Scan for the cell matching the given text and deliver its (X, Y) coordinate at center. 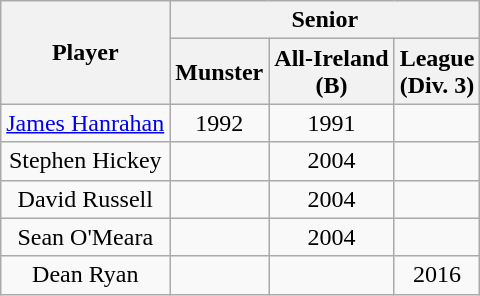
All-Ireland(B) (332, 72)
League(Div. 3) (437, 72)
1991 (332, 123)
2016 (437, 275)
Player (86, 52)
James Hanrahan (86, 123)
Munster (220, 72)
1992 (220, 123)
David Russell (86, 199)
Stephen Hickey (86, 161)
Dean Ryan (86, 275)
Senior (325, 20)
Sean O'Meara (86, 237)
